Detect which cell encompasses the target text, then output its (x, y) center coordinate. 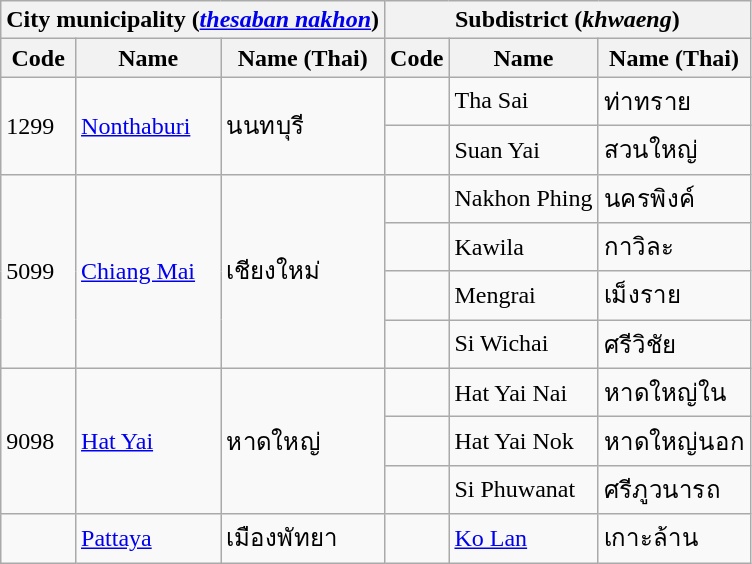
เชียงใหม่ (303, 271)
Hat Yai (148, 441)
หาดใหญ่ใน (674, 392)
Chiang Mai (148, 271)
นนทบุรี (303, 126)
City municipality (thesaban nakhon) (193, 20)
Si Phuwanat (524, 490)
เกาะล้าน (674, 538)
Suan Yai (524, 150)
เมืองพัทยา (303, 538)
Hat Yai Nai (524, 392)
หาดใหญ่นอก (674, 442)
Nonthaburi (148, 126)
ศรีวิชัย (674, 344)
ท่าทราย (674, 102)
Subdistrict (khwaeng) (568, 20)
Mengrai (524, 296)
Tha Sai (524, 102)
Pattaya (148, 538)
Nakhon Phing (524, 198)
เม็งราย (674, 296)
หาดใหญ่ (303, 441)
Kawila (524, 248)
9098 (38, 441)
ศรีภูวนารถ (674, 490)
นครพิงค์ (674, 198)
5099 (38, 271)
Hat Yai Nok (524, 442)
สวนใหญ่ (674, 150)
1299 (38, 126)
กาวิละ (674, 248)
Si Wichai (524, 344)
Ko Lan (524, 538)
